Extract the (x, y) coordinate from the center of the cell holding the provided text.  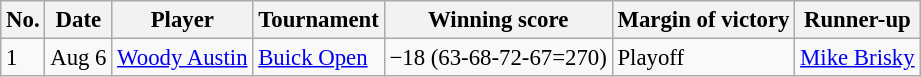
Woody Austin (182, 58)
Runner-up (858, 20)
Playoff (704, 58)
Tournament (318, 20)
Player (182, 20)
Date (78, 20)
1 (23, 58)
Buick Open (318, 58)
Margin of victory (704, 20)
Winning score (498, 20)
Mike Brisky (858, 58)
Aug 6 (78, 58)
No. (23, 20)
−18 (63-68-72-67=270) (498, 58)
